Detect which cell encompasses the target text, then output its [X, Y] center coordinate. 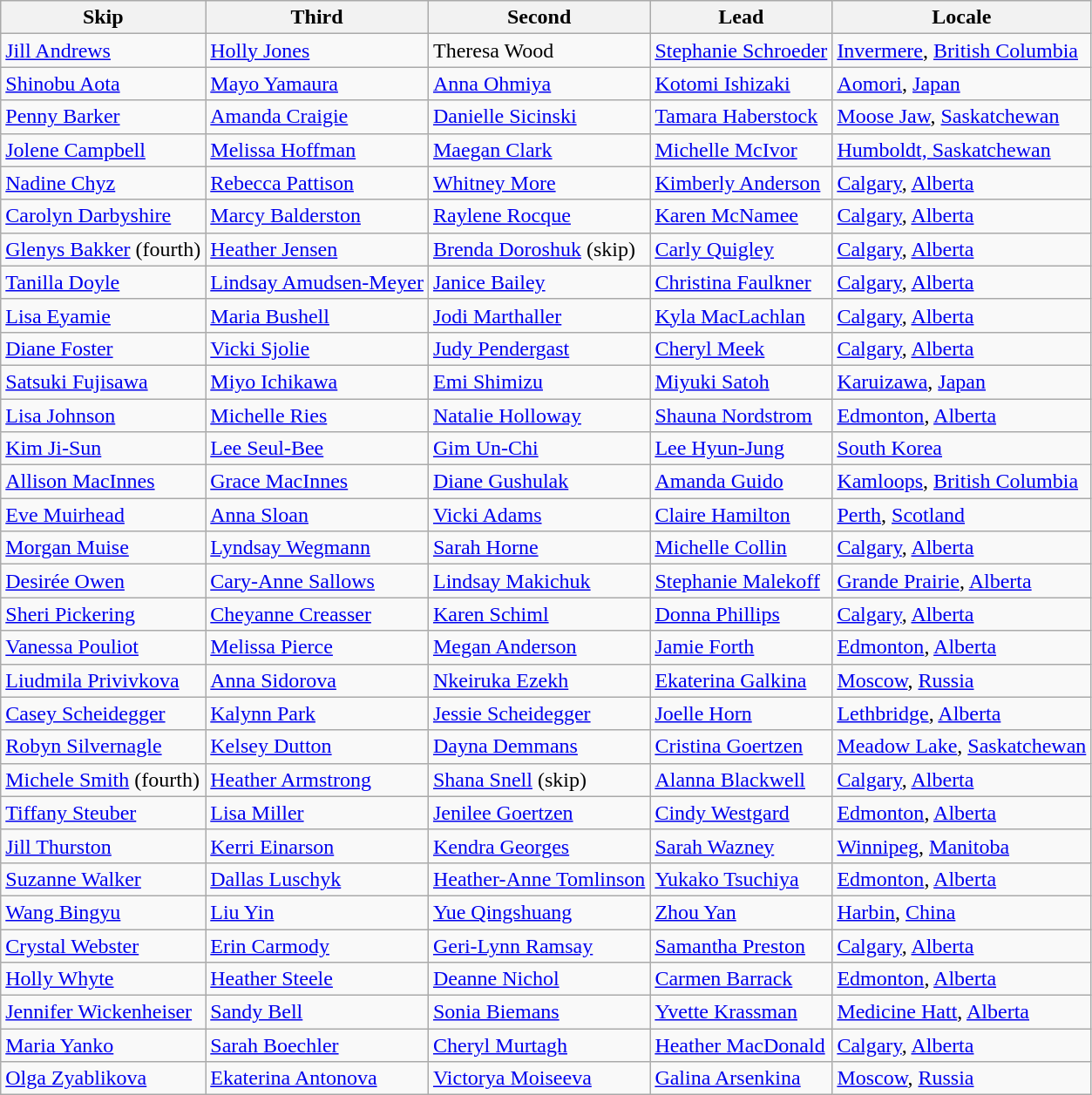
Glenys Bakker (fourth) [103, 249]
Jennifer Wickenheiser [103, 1012]
Dayna Demmans [539, 747]
Amanda Guido [741, 482]
Victorya Moiseeva [539, 1078]
Jodi Marthaller [539, 315]
Liu Yin [317, 912]
Geri-Lynn Ramsay [539, 945]
Yukako Tsuchiya [741, 879]
Lisa Johnson [103, 416]
Emi Shimizu [539, 382]
South Korea [962, 449]
Mayo Yamaura [317, 84]
Meadow Lake, Saskatchewan [962, 747]
Maria Yanko [103, 1045]
Ekaterina Galkina [741, 680]
Sarah Boechler [317, 1045]
Kimberly Anderson [741, 183]
Carmen Barrack [741, 979]
Aomori, Japan [962, 84]
Yvette Krassman [741, 1012]
Suzanne Walker [103, 879]
Megan Anderson [539, 647]
Miyuki Satoh [741, 382]
Lee Seul-Bee [317, 449]
Cindy Westgard [741, 813]
Heather Jensen [317, 249]
Samantha Preston [741, 945]
Galina Arsenkina [741, 1078]
Christina Faulkner [741, 282]
Amanda Craigie [317, 117]
Lindsay Makichuk [539, 581]
Jenilee Goertzen [539, 813]
Deanne Nichol [539, 979]
Nkeiruka Ezekh [539, 680]
Melissa Pierce [317, 647]
Zhou Yan [741, 912]
Janice Bailey [539, 282]
Sonia Biemans [539, 1012]
Kamloops, British Columbia [962, 482]
Jamie Forth [741, 647]
Karen Schiml [539, 614]
Lee Hyun-Jung [741, 449]
Humboldt, Saskatchewan [962, 150]
Desirée Owen [103, 581]
Grande Prairie, Alberta [962, 581]
Heather Steele [317, 979]
Lethbridge, Alberta [962, 713]
Tamara Haberstock [741, 117]
Invermere, British Columbia [962, 51]
Anna Sidorova [317, 680]
Lindsay Amudsen-Meyer [317, 282]
Cary-Anne Sallows [317, 581]
Erin Carmody [317, 945]
Whitney More [539, 183]
Skip [103, 17]
Ekaterina Antonova [317, 1078]
Karen McNamee [741, 216]
Penny Barker [103, 117]
Second [539, 17]
Winnipeg, Manitoba [962, 846]
Tiffany Steuber [103, 813]
Perth, Scotland [962, 515]
Lisa Miller [317, 813]
Jill Thurston [103, 846]
Anna Ohmiya [539, 84]
Vicki Adams [539, 515]
Eve Muirhead [103, 515]
Heather MacDonald [741, 1045]
Brenda Doroshuk (skip) [539, 249]
Natalie Holloway [539, 416]
Nadine Chyz [103, 183]
Miyo Ichikawa [317, 382]
Robyn Silvernagle [103, 747]
Liudmila Privivkova [103, 680]
Lisa Eyamie [103, 315]
Heather Armstrong [317, 780]
Jessie Scheidegger [539, 713]
Kendra Georges [539, 846]
Moose Jaw, Saskatchewan [962, 117]
Sarah Horne [539, 548]
Kalynn Park [317, 713]
Heather-Anne Tomlinson [539, 879]
Joelle Horn [741, 713]
Locale [962, 17]
Holly Whyte [103, 979]
Judy Pendergast [539, 348]
Kelsey Dutton [317, 747]
Dallas Luschyk [317, 879]
Donna Phillips [741, 614]
Kotomi Ishizaki [741, 84]
Alanna Blackwell [741, 780]
Casey Scheidegger [103, 713]
Kerri Einarson [317, 846]
Cristina Goertzen [741, 747]
Jill Andrews [103, 51]
Michele Smith (fourth) [103, 780]
Marcy Balderston [317, 216]
Cheryl Meek [741, 348]
Wang Bingyu [103, 912]
Shana Snell (skip) [539, 780]
Grace MacInnes [317, 482]
Vanessa Pouliot [103, 647]
Maegan Clark [539, 150]
Stephanie Malekoff [741, 581]
Kyla MacLachlan [741, 315]
Sandy Bell [317, 1012]
Anna Sloan [317, 515]
Medicine Hatt, Alberta [962, 1012]
Michelle Ries [317, 416]
Allison MacInnes [103, 482]
Diane Foster [103, 348]
Morgan Muise [103, 548]
Harbin, China [962, 912]
Holly Jones [317, 51]
Sarah Wazney [741, 846]
Cheryl Murtagh [539, 1045]
Claire Hamilton [741, 515]
Gim Un-Chi [539, 449]
Karuizawa, Japan [962, 382]
Rebecca Pattison [317, 183]
Jolene Campbell [103, 150]
Maria Bushell [317, 315]
Carolyn Darbyshire [103, 216]
Michelle Collin [741, 548]
Shauna Nordstrom [741, 416]
Sheri Pickering [103, 614]
Michelle McIvor [741, 150]
Diane Gushulak [539, 482]
Olga Zyablikova [103, 1078]
Danielle Sicinski [539, 117]
Carly Quigley [741, 249]
Stephanie Schroeder [741, 51]
Yue Qingshuang [539, 912]
Shinobu Aota [103, 84]
Melissa Hoffman [317, 150]
Lead [741, 17]
Tanilla Doyle [103, 282]
Cheyanne Creasser [317, 614]
Kim Ji-Sun [103, 449]
Vicki Sjolie [317, 348]
Theresa Wood [539, 51]
Raylene Rocque [539, 216]
Lyndsay Wegmann [317, 548]
Crystal Webster [103, 945]
Satsuki Fujisawa [103, 382]
Third [317, 17]
